Locate the cell with the specified text and output its (X, Y) center coordinate. 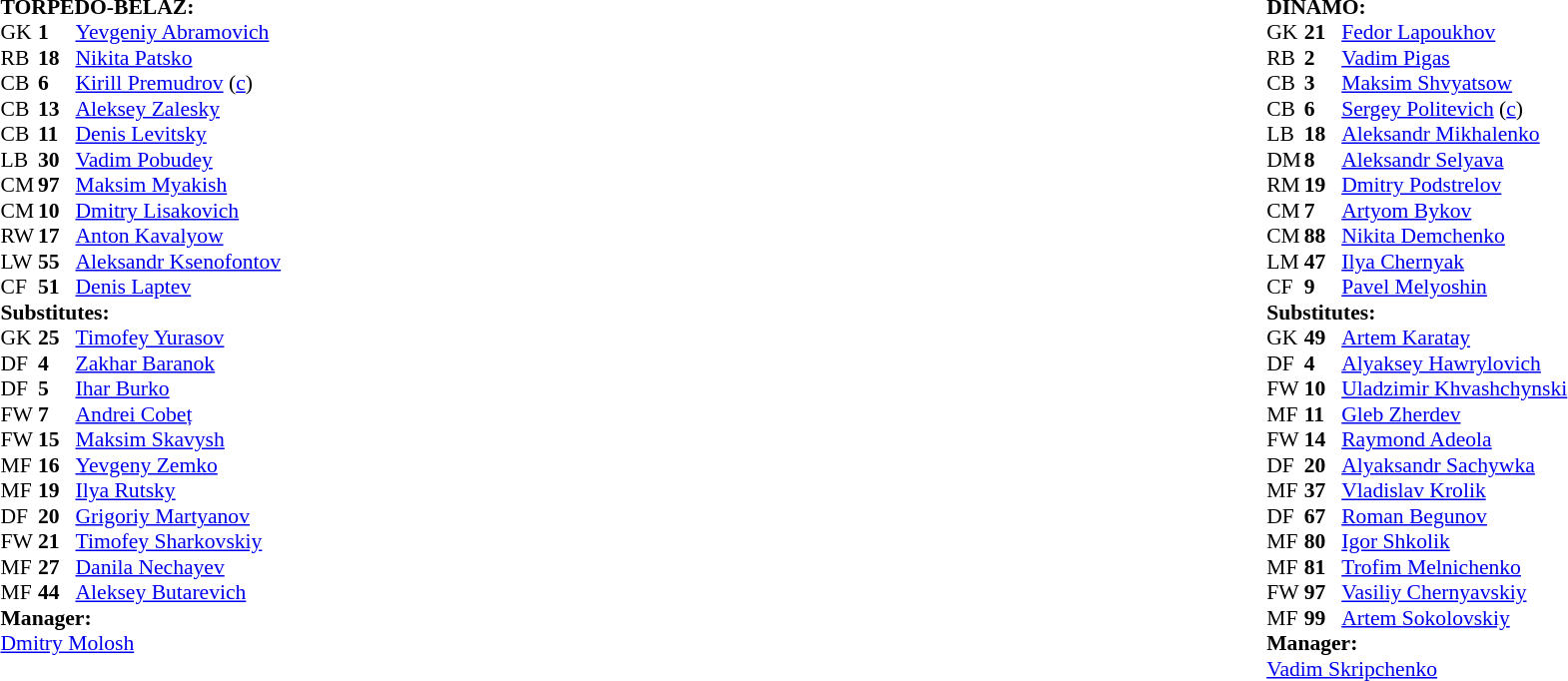
Anton Kavalyow (179, 237)
Artyom Bykov (1454, 211)
30 (57, 160)
Aleksey Zalesky (179, 109)
16 (57, 465)
LM (1285, 262)
80 (1323, 542)
Kirill Premudrov (c) (179, 83)
Nikita Demchenko (1454, 237)
Aleksandr Selyava (1454, 160)
Dmitry Podstrelov (1454, 185)
1 (57, 33)
Gleb Zherdev (1454, 414)
Maksim Skavysh (179, 440)
Nikita Patsko (179, 58)
8 (1323, 160)
Denis Laptev (179, 287)
3 (1323, 83)
67 (1323, 516)
44 (57, 592)
49 (1323, 339)
Maksim Myakish (179, 185)
Alyaksey Hawrylovich (1454, 363)
Andrei Cobeț (179, 414)
RW (19, 237)
Aleksandr Mikhalenko (1454, 135)
RM (1285, 185)
Aleksandr Ksenofontov (179, 262)
5 (57, 388)
Grigoriy Martyanov (179, 516)
Zakhar Baranok (179, 363)
LW (19, 262)
Dmitry Molosh (140, 644)
Aleksey Butarevich (179, 592)
9 (1323, 287)
Ilya Chernyak (1454, 262)
Artem Sokolovskiy (1454, 618)
Yevgeny Zemko (179, 465)
Vladislav Krolik (1454, 490)
Vasiliy Chernyavskiy (1454, 592)
Artem Karatay (1454, 339)
27 (57, 567)
Dmitry Lisakovich (179, 211)
15 (57, 440)
Timofey Yurasov (179, 339)
Ihar Burko (179, 388)
Igor Shkolik (1454, 542)
37 (1323, 490)
Fedor Lapoukhov (1454, 33)
13 (57, 109)
51 (57, 287)
Pavel Melyoshin (1454, 287)
Yevgeniy Abramovich (179, 33)
2 (1323, 58)
88 (1323, 237)
81 (1323, 567)
Vadim Pigas (1454, 58)
Vadim Pobudey (179, 160)
14 (1323, 440)
99 (1323, 618)
Denis Levitsky (179, 135)
Danila Nechayev (179, 567)
Timofey Sharkovskiy (179, 542)
Ilya Rutsky (179, 490)
17 (57, 237)
25 (57, 339)
55 (57, 262)
Trofim Melnichenko (1454, 567)
Sergey Politevich (c) (1454, 109)
47 (1323, 262)
Alyaksandr Sachywka (1454, 465)
Maksim Shvyatsow (1454, 83)
Raymond Adeola (1454, 440)
Roman Begunov (1454, 516)
Uladzimir Khvashchynski (1454, 388)
DM (1285, 160)
